Return [X, Y] of the center of cell containing provided text 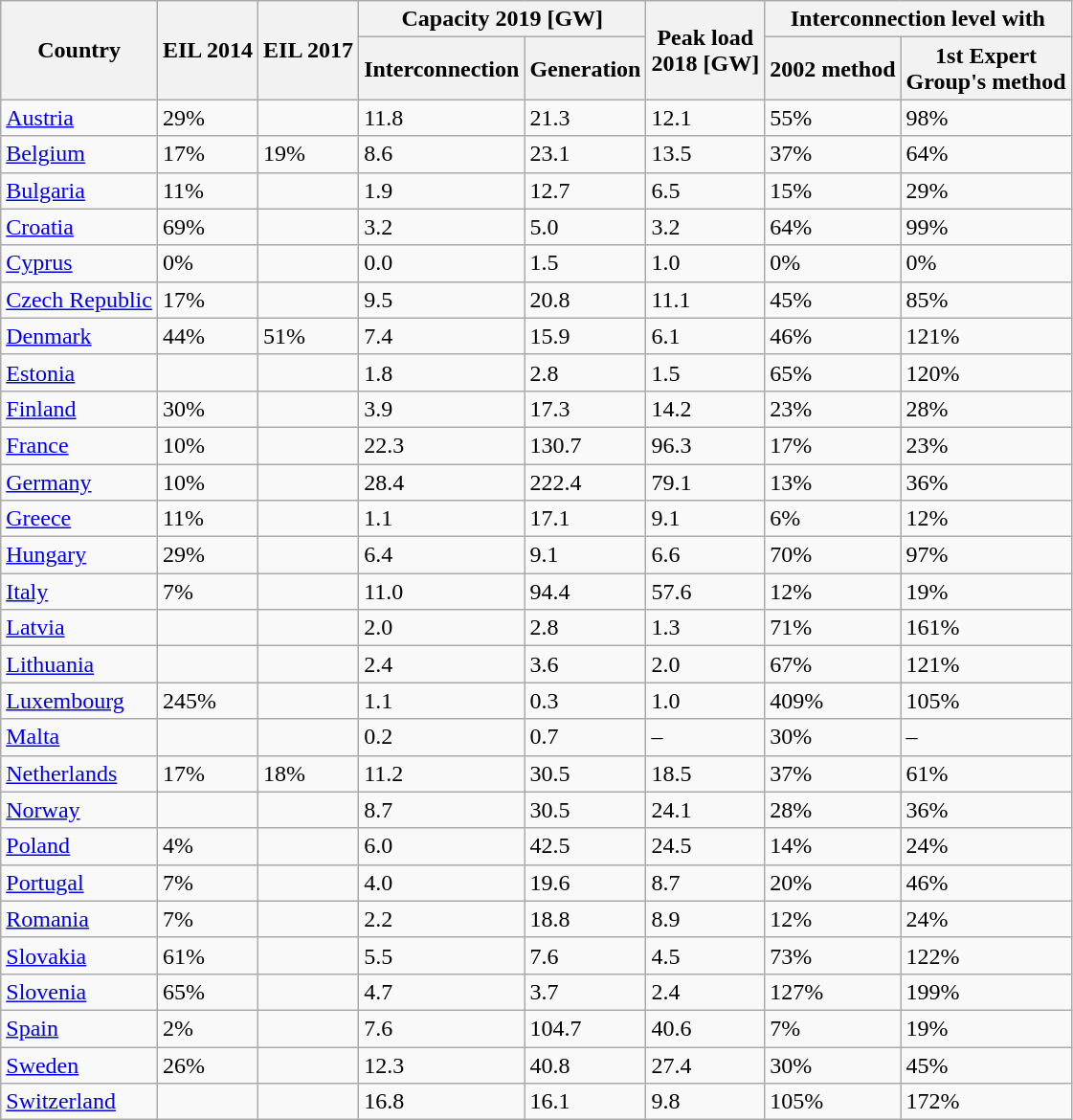
Estonia [79, 372]
Slovakia [79, 955]
6.0 [442, 846]
24.1 [705, 810]
98% [986, 118]
Country [79, 50]
Sweden [79, 1065]
0.3 [586, 701]
4.5 [705, 955]
Cyprus [79, 263]
18.5 [705, 773]
Croatia [79, 227]
11.1 [705, 300]
9.8 [705, 1102]
0.7 [586, 737]
Romania [79, 919]
1.3 [705, 628]
130.7 [586, 445]
161% [986, 628]
8.6 [442, 154]
Lithuania [79, 664]
Interconnection [442, 69]
2.2 [442, 919]
13% [833, 482]
51% [308, 336]
55% [833, 118]
44% [207, 336]
Czech Republic [79, 300]
Generation [586, 69]
Malta [79, 737]
4.7 [442, 992]
3.6 [586, 664]
172% [986, 1102]
21.3 [586, 118]
17.1 [586, 519]
11.8 [442, 118]
1.9 [442, 190]
70% [833, 555]
409% [833, 701]
Spain [79, 1028]
9.5 [442, 300]
16.1 [586, 1102]
3.7 [586, 992]
12.1 [705, 118]
8.9 [705, 919]
17.3 [586, 409]
40.6 [705, 1028]
EIL 2014 [207, 50]
245% [207, 701]
85% [986, 300]
Switzerland [79, 1102]
Denmark [79, 336]
18.8 [586, 919]
Netherlands [79, 773]
Hungary [79, 555]
104.7 [586, 1028]
6% [833, 519]
69% [207, 227]
Interconnection level with [918, 19]
122% [986, 955]
6.5 [705, 190]
0.2 [442, 737]
Latvia [79, 628]
Austria [79, 118]
France [79, 445]
18% [308, 773]
79.1 [705, 482]
6.4 [442, 555]
19.6 [586, 883]
3.9 [442, 409]
20% [833, 883]
13.5 [705, 154]
Luxembourg [79, 701]
120% [986, 372]
57.6 [705, 592]
Germany [79, 482]
Poland [79, 846]
97% [986, 555]
71% [833, 628]
2% [207, 1028]
28.4 [442, 482]
16.8 [442, 1102]
14.2 [705, 409]
11.2 [442, 773]
1st ExpertGroup's method [986, 69]
96.3 [705, 445]
Portugal [79, 883]
4% [207, 846]
24.5 [705, 846]
27.4 [705, 1065]
7.4 [442, 336]
15.9 [586, 336]
94.4 [586, 592]
EIL 2017 [308, 50]
Greece [79, 519]
26% [207, 1065]
5.5 [442, 955]
127% [833, 992]
0.0 [442, 263]
Norway [79, 810]
1.8 [442, 372]
12.3 [442, 1065]
23.1 [586, 154]
20.8 [586, 300]
12.7 [586, 190]
42.5 [586, 846]
Bulgaria [79, 190]
99% [986, 227]
5.0 [586, 227]
Belgium [79, 154]
14% [833, 846]
6.6 [705, 555]
199% [986, 992]
15% [833, 190]
Italy [79, 592]
4.0 [442, 883]
67% [833, 664]
Slovenia [79, 992]
222.4 [586, 482]
11.0 [442, 592]
6.1 [705, 336]
22.3 [442, 445]
Peak load2018 [GW] [705, 50]
Capacity 2019 [GW] [503, 19]
2002 method [833, 69]
Finland [79, 409]
40.8 [586, 1065]
73% [833, 955]
